Return [X, Y] of the center of cell containing provided text 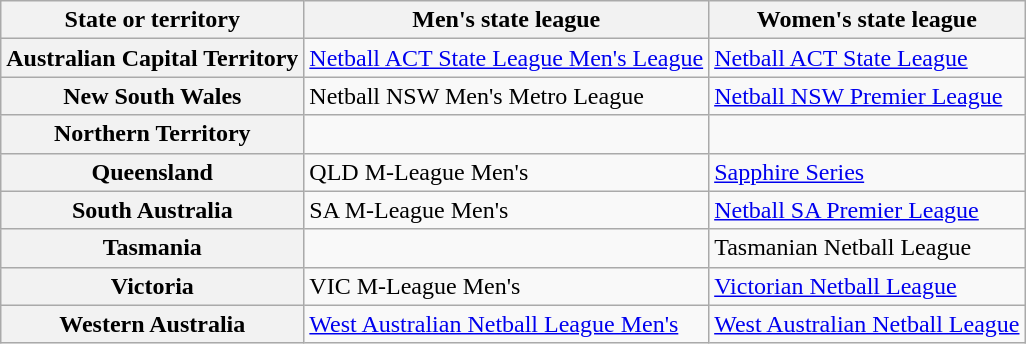
Victoria [152, 286]
Sapphire Series [867, 172]
VIC M-League Men's [506, 286]
Queensland [152, 172]
Northern Territory [152, 134]
Women's state league [867, 20]
New South Wales [152, 96]
Tasmanian Netball League [867, 248]
Men's state league [506, 20]
Netball ACT State League [867, 58]
West Australian Netball League Men's [506, 324]
West Australian Netball League [867, 324]
Australian Capital Territory [152, 58]
Netball SA Premier League [867, 210]
Victorian Netball League [867, 286]
Netball NSW Premier League [867, 96]
QLD M-League Men's [506, 172]
Western Australia [152, 324]
South Australia [152, 210]
Netball ACT State League Men's League [506, 58]
Netball NSW Men's Metro League [506, 96]
Tasmania [152, 248]
SA M-League Men's [506, 210]
State or territory [152, 20]
